Return (X, Y) of the center of cell containing provided text 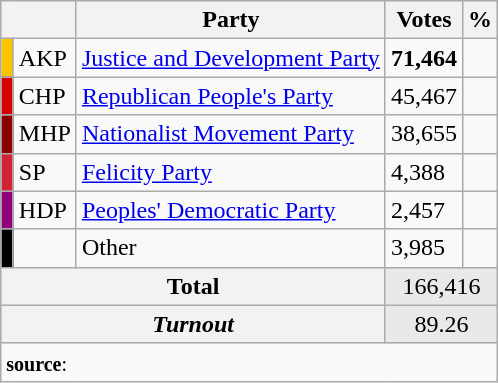
71,464 (424, 58)
166,416 (441, 286)
Other (230, 248)
Felicity Party (230, 172)
HDP (44, 210)
SP (44, 172)
45,467 (424, 96)
3,985 (424, 248)
AKP (44, 58)
Republican People's Party (230, 96)
Justice and Development Party (230, 58)
Party (230, 20)
CHP (44, 96)
Turnout (194, 324)
89.26 (441, 324)
Total (194, 286)
% (480, 20)
MHP (44, 134)
2,457 (424, 210)
source: (250, 362)
4,388 (424, 172)
Nationalist Movement Party (230, 134)
Peoples' Democratic Party (230, 210)
Votes (424, 20)
38,655 (424, 134)
